For the text-containing cell, return its midpoint in (X, Y) coordinate format. 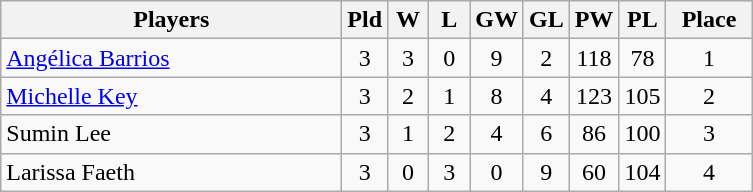
Sumin Lee (172, 134)
L (450, 20)
Players (172, 20)
100 (642, 134)
GW (497, 20)
Larissa Faeth (172, 172)
123 (594, 96)
GL (546, 20)
W (408, 20)
105 (642, 96)
Pld (365, 20)
PW (594, 20)
6 (546, 134)
Place (709, 20)
86 (594, 134)
Angélica Barrios (172, 58)
PL (642, 20)
Michelle Key (172, 96)
8 (497, 96)
78 (642, 58)
60 (594, 172)
118 (594, 58)
104 (642, 172)
